Return the (x, y) coordinate for the center point of the cell that contains the specified text.  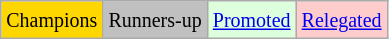
Relegated (342, 20)
Champions (52, 20)
Runners-up (155, 20)
Promoted (252, 20)
